For the text-containing cell, return its midpoint in [x, y] coordinate format. 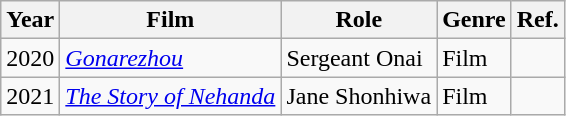
Sergeant Onai [359, 58]
Gonarezhou [170, 58]
2021 [30, 96]
Role [359, 20]
Ref. [538, 20]
The Story of Nehanda [170, 96]
2020 [30, 58]
Jane Shonhiwa [359, 96]
Year [30, 20]
Genre [474, 20]
